Return the (X, Y) coordinate for the center point of the cell that contains the specified text.  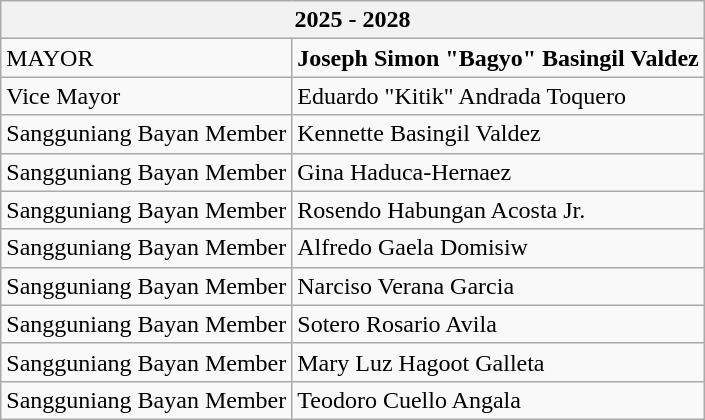
Sotero Rosario Avila (498, 324)
Eduardo "Kitik" Andrada Toquero (498, 96)
Gina Haduca-Hernaez (498, 172)
Kennette Basingil Valdez (498, 134)
Mary Luz Hagoot Galleta (498, 362)
Vice Mayor (146, 96)
MAYOR (146, 58)
Narciso Verana Garcia (498, 286)
Teodoro Cuello Angala (498, 400)
2025 - 2028 (352, 20)
Alfredo Gaela Domisiw (498, 248)
Joseph Simon "Bagyo" Basingil Valdez (498, 58)
Rosendo Habungan Acosta Jr. (498, 210)
